Return [x, y] of the center of cell containing provided text 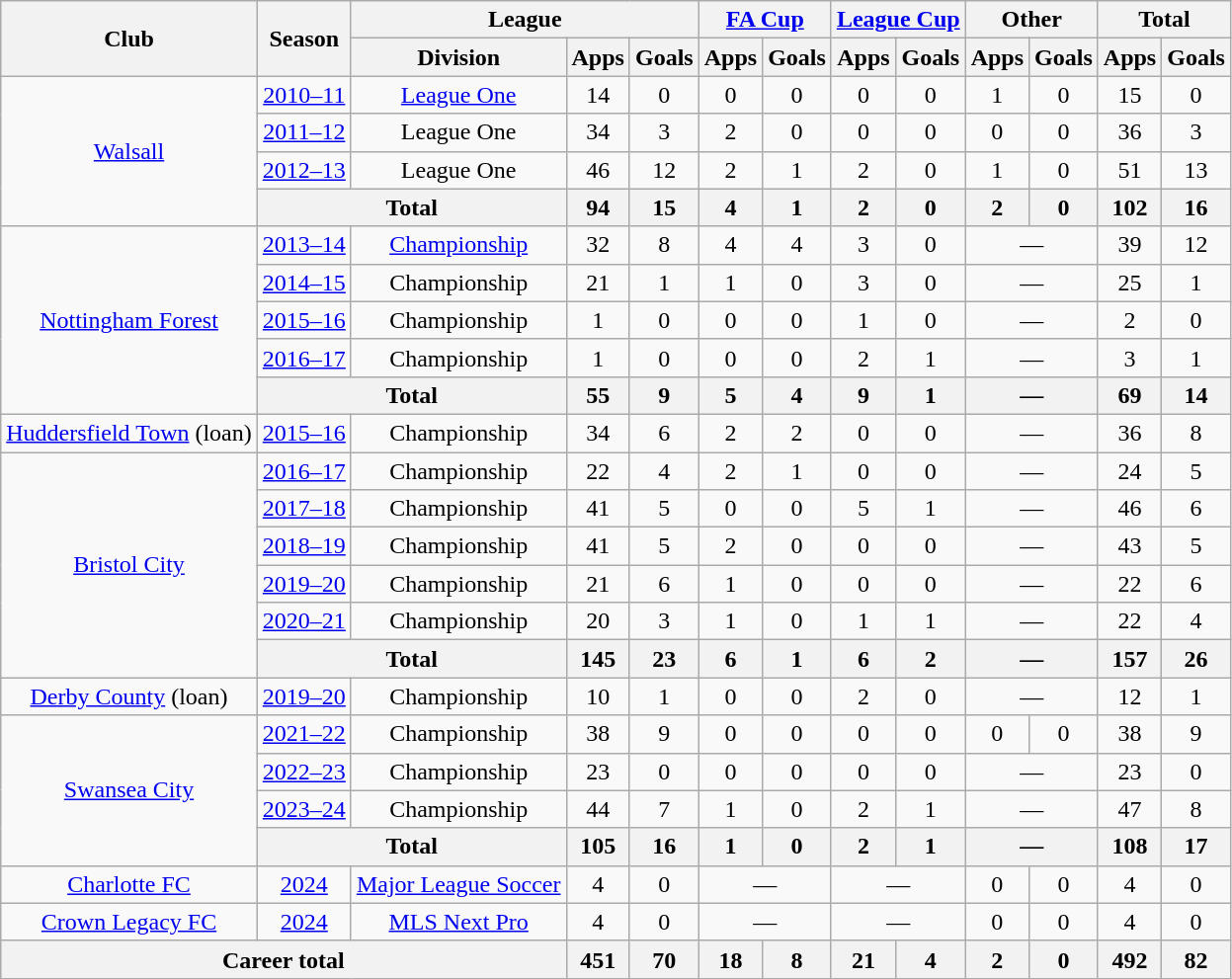
2011–12 [304, 132]
157 [1129, 659]
102 [1129, 207]
2022–23 [304, 772]
Crown Legacy FC [129, 922]
Bristol City [129, 565]
2010–11 [304, 95]
39 [1129, 245]
Huddersfield Town (loan) [129, 433]
26 [1196, 659]
Career total [284, 959]
82 [1196, 959]
69 [1129, 395]
Derby County (loan) [129, 696]
18 [730, 959]
2020–21 [304, 621]
League Cup [898, 20]
70 [664, 959]
2017–18 [304, 509]
2014–15 [304, 283]
Major League Soccer [458, 884]
13 [1196, 170]
105 [598, 847]
43 [1129, 546]
7 [664, 809]
2018–19 [304, 546]
Charlotte FC [129, 884]
Walsall [129, 151]
2012–13 [304, 170]
451 [598, 959]
24 [1129, 471]
Club [129, 39]
55 [598, 395]
Nottingham Forest [129, 320]
17 [1196, 847]
20 [598, 621]
10 [598, 696]
25 [1129, 283]
Swansea City [129, 790]
League [525, 20]
Season [304, 39]
108 [1129, 847]
51 [1129, 170]
44 [598, 809]
Division [458, 57]
492 [1129, 959]
FA Cup [765, 20]
32 [598, 245]
2021–22 [304, 734]
47 [1129, 809]
145 [598, 659]
2013–14 [304, 245]
MLS Next Pro [458, 922]
2023–24 [304, 809]
Other [1031, 20]
94 [598, 207]
